Search for the cell housing the specified text and yield its [x, y] center coordinate. 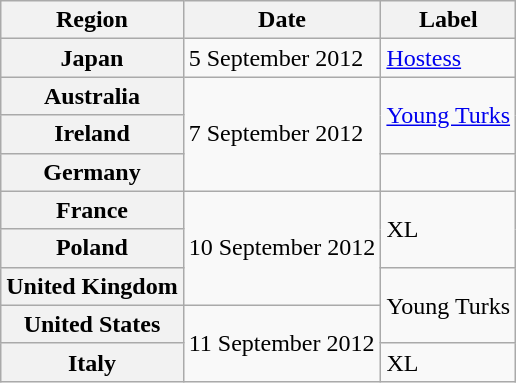
Label [448, 20]
Italy [92, 362]
5 September 2012 [282, 58]
7 September 2012 [282, 134]
Japan [92, 58]
Date [282, 20]
Ireland [92, 134]
Poland [92, 248]
11 September 2012 [282, 343]
United States [92, 324]
United Kingdom [92, 286]
10 September 2012 [282, 248]
Germany [92, 172]
France [92, 210]
Australia [92, 96]
Hostess [448, 58]
Region [92, 20]
